Search for the cell housing the specified text and yield its [x, y] center coordinate. 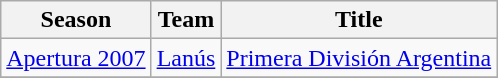
Lanús [186, 58]
Apertura 2007 [76, 58]
Season [76, 20]
Primera División Argentina [359, 58]
Team [186, 20]
Title [359, 20]
